From the cell containing the given text, extract its center point as (X, Y) coordinate. 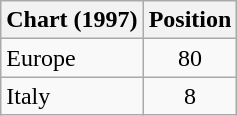
Italy (72, 96)
8 (190, 96)
80 (190, 58)
Europe (72, 58)
Chart (1997) (72, 20)
Position (190, 20)
